Capture the cell that displays the provided text and extract its [x, y] central coordinate. 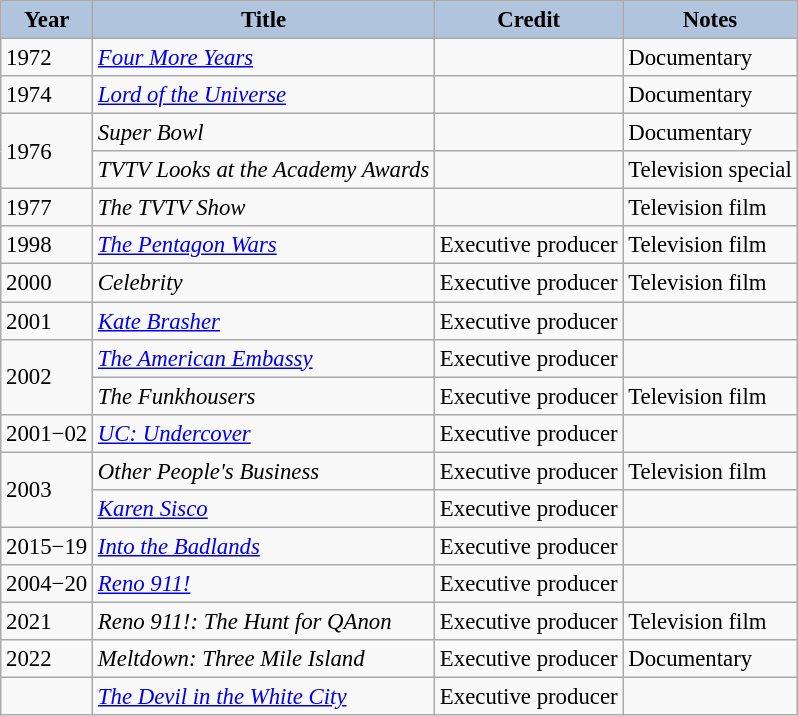
1976 [47, 152]
Year [47, 20]
Karen Sisco [264, 509]
The TVTV Show [264, 208]
Title [264, 20]
The American Embassy [264, 358]
TVTV Looks at the Academy Awards [264, 170]
The Funkhousers [264, 396]
2004−20 [47, 584]
Lord of the Universe [264, 95]
2000 [47, 283]
2022 [47, 659]
The Devil in the White City [264, 697]
1998 [47, 245]
2015−19 [47, 546]
2001 [47, 321]
Super Bowl [264, 133]
Television special [710, 170]
Reno 911!: The Hunt for QAnon [264, 621]
Into the Badlands [264, 546]
Meltdown: Three Mile Island [264, 659]
UC: Undercover [264, 433]
Notes [710, 20]
1977 [47, 208]
Other People's Business [264, 471]
The Pentagon Wars [264, 245]
Kate Brasher [264, 321]
1972 [47, 58]
2001−02 [47, 433]
1974 [47, 95]
2002 [47, 376]
Four More Years [264, 58]
Reno 911! [264, 584]
2021 [47, 621]
Credit [529, 20]
Celebrity [264, 283]
2003 [47, 490]
